Return the (X, Y) coordinate for the center point of the cell that contains the specified text.  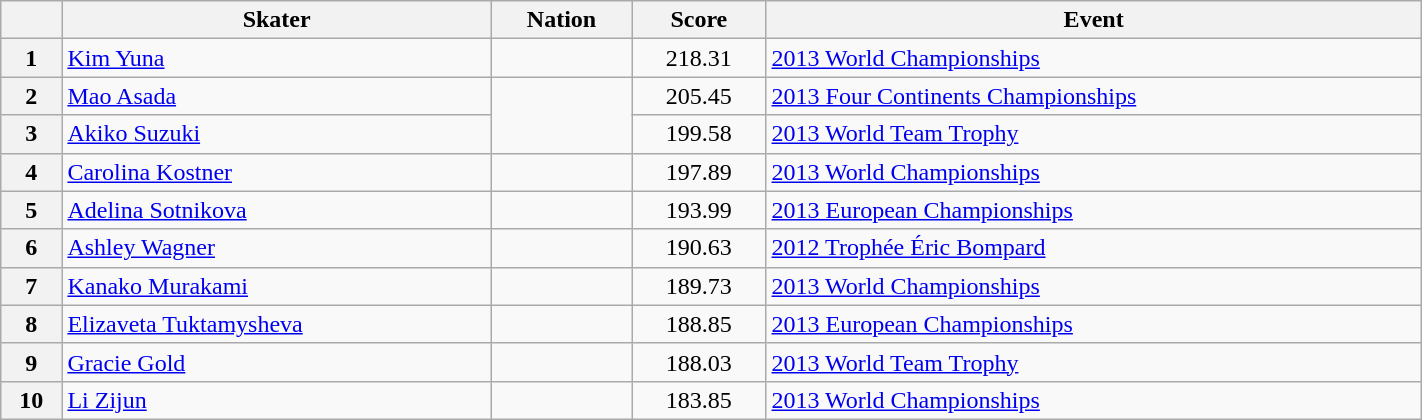
Kanako Murakami (277, 286)
Event (1094, 20)
2013 Four Continents Championships (1094, 96)
189.73 (699, 286)
218.31 (699, 58)
Skater (277, 20)
Ashley Wagner (277, 248)
Carolina Kostner (277, 172)
Nation (561, 20)
188.03 (699, 362)
Elizaveta Tuktamysheva (277, 324)
8 (32, 324)
197.89 (699, 172)
Akiko Suzuki (277, 134)
Adelina Sotnikova (277, 210)
Li Zijun (277, 400)
9 (32, 362)
Mao Asada (277, 96)
Score (699, 20)
Kim Yuna (277, 58)
2 (32, 96)
Gracie Gold (277, 362)
3 (32, 134)
4 (32, 172)
5 (32, 210)
1 (32, 58)
190.63 (699, 248)
6 (32, 248)
183.85 (699, 400)
2012 Trophée Éric Bompard (1094, 248)
199.58 (699, 134)
10 (32, 400)
205.45 (699, 96)
188.85 (699, 324)
7 (32, 286)
193.99 (699, 210)
